Determine the [x, y] coordinate at the center of the cell enclosing the given text.  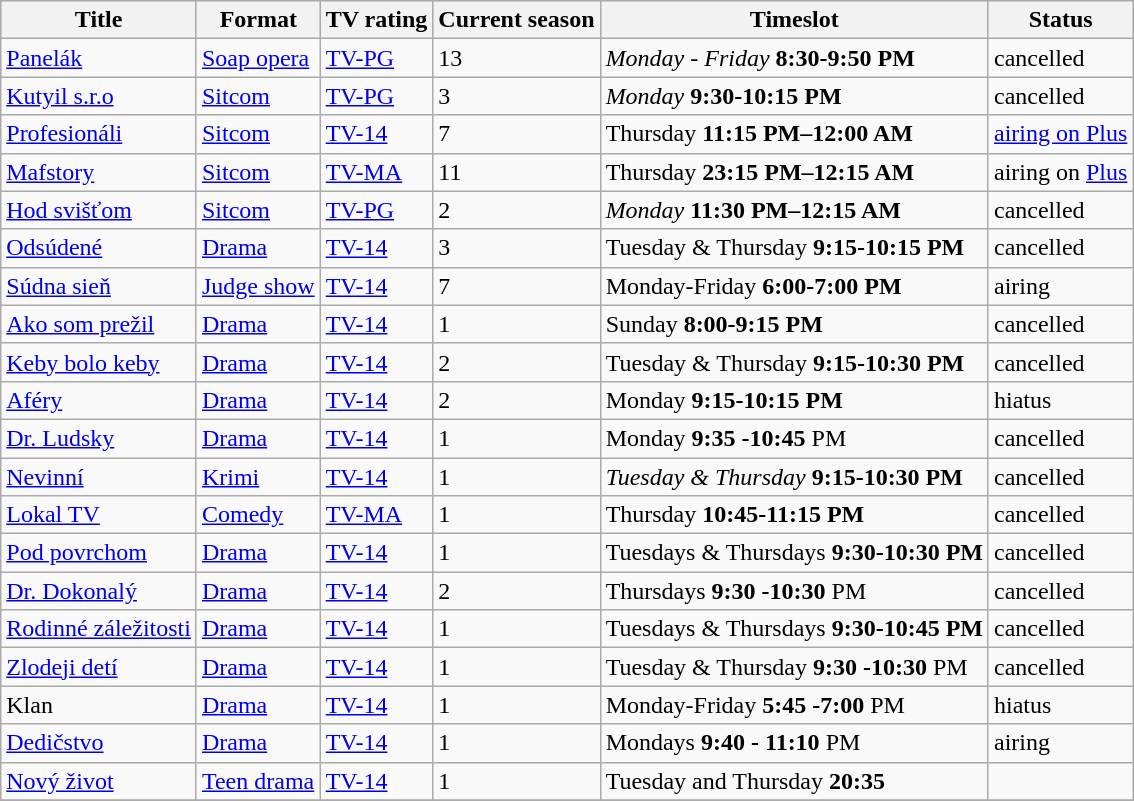
Thursday 23:15 PM–12:15 AM [794, 172]
Teen drama [258, 781]
Nový život [99, 781]
Pod povrchom [99, 553]
13 [516, 58]
Ako som prežil [99, 324]
Lokal TV [99, 515]
11 [516, 172]
Current season [516, 20]
Dedičstvo [99, 743]
Dr. Dokonalý [99, 591]
Tuesday & Thursday 9:15-10:15 PM [794, 248]
Tuesdays & Thursdays 9:30-10:45 PM [794, 629]
TV rating [376, 20]
Krimi [258, 477]
Monday-Friday 6:00-7:00 PM [794, 286]
Monday - Friday 8:30-9:50 PM [794, 58]
Monday 11:30 PM–12:15 AM [794, 210]
Monday 9:35 -10:45 PM [794, 438]
Kutyil s.r.o [99, 96]
Súdna sieň [99, 286]
Format [258, 20]
Tuesday and Thursday 20:35 [794, 781]
Hod svišťom [99, 210]
Comedy [258, 515]
Tuesday & Thursday 9:30 -10:30 PM [794, 667]
Nevinní [99, 477]
Klan [99, 705]
Aféry [99, 400]
Soap opera [258, 58]
Keby bolo keby [99, 362]
Monday 9:15-10:15 PM [794, 400]
Panelák [99, 58]
Tuesdays & Thursdays 9:30-10:30 PM [794, 553]
Mondays 9:40 - 11:10 PM [794, 743]
Timeslot [794, 20]
Thursday 10:45-11:15 PM [794, 515]
Judge show [258, 286]
Status [1060, 20]
Rodinné záležitosti [99, 629]
Mafstory [99, 172]
Monday-Friday 5:45 -7:00 PM [794, 705]
Title [99, 20]
Thursdays 9:30 -10:30 PM [794, 591]
Odsúdené [99, 248]
Profesionáli [99, 134]
Dr. Ludsky [99, 438]
Zlodeji detí [99, 667]
Sunday 8:00-9:15 PM [794, 324]
Monday 9:30-10:15 PM [794, 96]
Thursday 11:15 PM–12:00 AM [794, 134]
